Pinpoint the cell where the given text exists, returning its [X, Y] midpoint coordinate. 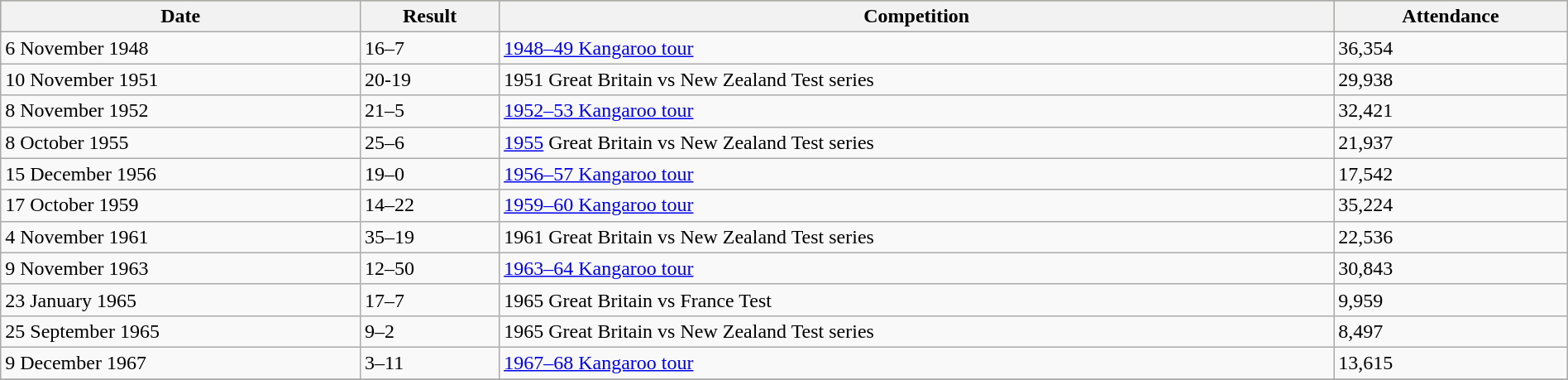
1951 Great Britain vs New Zealand Test series [916, 79]
6 November 1948 [180, 48]
30,843 [1451, 268]
17–7 [430, 300]
8 October 1955 [180, 142]
14–22 [430, 205]
35,224 [1451, 205]
12–50 [430, 268]
29,938 [1451, 79]
23 January 1965 [180, 300]
17,542 [1451, 174]
9 December 1967 [180, 363]
1956–57 Kangaroo tour [916, 174]
9–2 [430, 331]
22,536 [1451, 237]
21,937 [1451, 142]
25 September 1965 [180, 331]
10 November 1951 [180, 79]
8 November 1952 [180, 111]
1965 Great Britain vs New Zealand Test series [916, 331]
1965 Great Britain vs France Test [916, 300]
20-19 [430, 79]
19–0 [430, 174]
Attendance [1451, 17]
32,421 [1451, 111]
3–11 [430, 363]
8,497 [1451, 331]
13,615 [1451, 363]
16–7 [430, 48]
15 December 1956 [180, 174]
1963–64 Kangaroo tour [916, 268]
25–6 [430, 142]
1959–60 Kangaroo tour [916, 205]
Date [180, 17]
9,959 [1451, 300]
Result [430, 17]
1961 Great Britain vs New Zealand Test series [916, 237]
1967–68 Kangaroo tour [916, 363]
36,354 [1451, 48]
21–5 [430, 111]
1948–49 Kangaroo tour [916, 48]
Competition [916, 17]
17 October 1959 [180, 205]
9 November 1963 [180, 268]
1955 Great Britain vs New Zealand Test series [916, 142]
4 November 1961 [180, 237]
35–19 [430, 237]
1952–53 Kangaroo tour [916, 111]
